Scan for the cell matching the given text and deliver its (X, Y) coordinate at center. 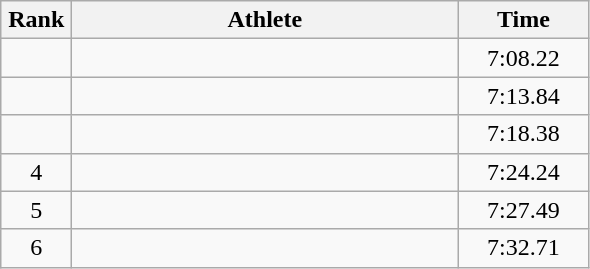
7:27.49 (524, 210)
Athlete (265, 20)
7:13.84 (524, 96)
7:18.38 (524, 134)
6 (36, 248)
5 (36, 210)
7:24.24 (524, 172)
7:32.71 (524, 248)
4 (36, 172)
Time (524, 20)
7:08.22 (524, 58)
Rank (36, 20)
